Output the (x, y) coordinate of the center of the cell containing the given text.  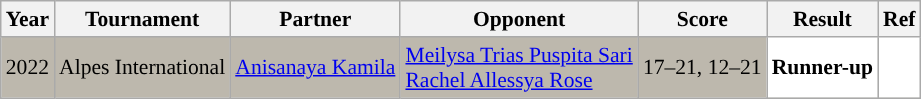
Result (822, 19)
Year (28, 19)
Anisanaya Kamila (315, 68)
Meilysa Trias Puspita Sari Rachel Allessya Rose (518, 68)
Score (702, 19)
Ref (899, 19)
Alpes International (142, 68)
17–21, 12–21 (702, 68)
Runner-up (822, 68)
Tournament (142, 19)
Opponent (518, 19)
2022 (28, 68)
Partner (315, 19)
